Detect which cell encompasses the target text, then output its [X, Y] center coordinate. 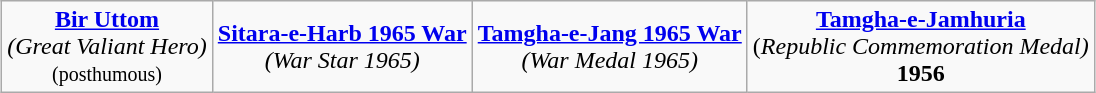
Sitara-e-Harb 1965 War(War Star 1965) [342, 47]
Bir Uttom(Great Valiant Hero)(posthumous) [108, 47]
Tamgha-e-Jang 1965 War(War Medal 1965) [610, 47]
Tamgha-e-Jamhuria(Republic Commemoration Medal)1956 [920, 47]
